Locate the cell with the specified text and output its [X, Y] center coordinate. 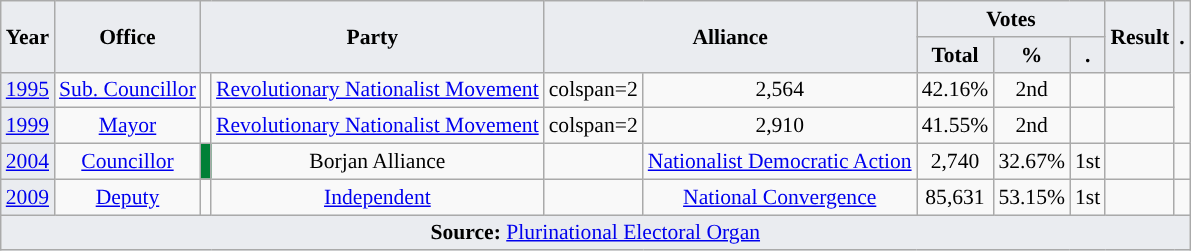
Borjan Alliance [378, 162]
2,740 [956, 162]
41.55% [956, 126]
Mayor [128, 126]
Alliance [730, 36]
Office [128, 36]
2004 [28, 162]
National Convergence [780, 197]
Deputy [128, 197]
85,631 [956, 197]
Party [372, 36]
Sub. Councillor [128, 90]
42.16% [956, 90]
% [1032, 55]
Year [28, 36]
53.15% [1032, 197]
1995 [28, 90]
Total [956, 55]
Source: Plurinational Electoral Organ [596, 233]
Councillor [128, 162]
Independent [378, 197]
Votes [1012, 19]
2,564 [780, 90]
2009 [28, 197]
1999 [28, 126]
32.67% [1032, 162]
2,910 [780, 126]
Result [1140, 36]
Nationalist Democratic Action [780, 162]
